Detect which cell encompasses the target text, then output its [x, y] center coordinate. 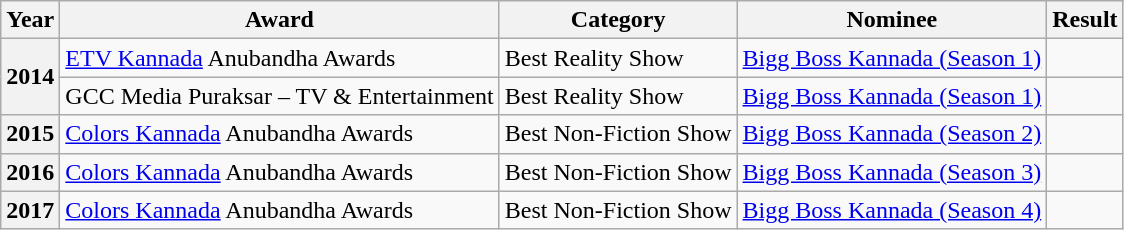
Bigg Boss Kannada (Season 2) [892, 134]
ETV Kannada Anubandha Awards [280, 58]
Year [30, 20]
Nominee [892, 20]
Category [618, 20]
Award [280, 20]
Result [1085, 20]
GCC Media Puraksar – TV & Entertainment [280, 96]
Bigg Boss Kannada (Season 4) [892, 210]
2016 [30, 172]
2017 [30, 210]
Bigg Boss Kannada (Season 3) [892, 172]
2015 [30, 134]
2014 [30, 77]
